From the cell containing the given text, extract its center point as (x, y) coordinate. 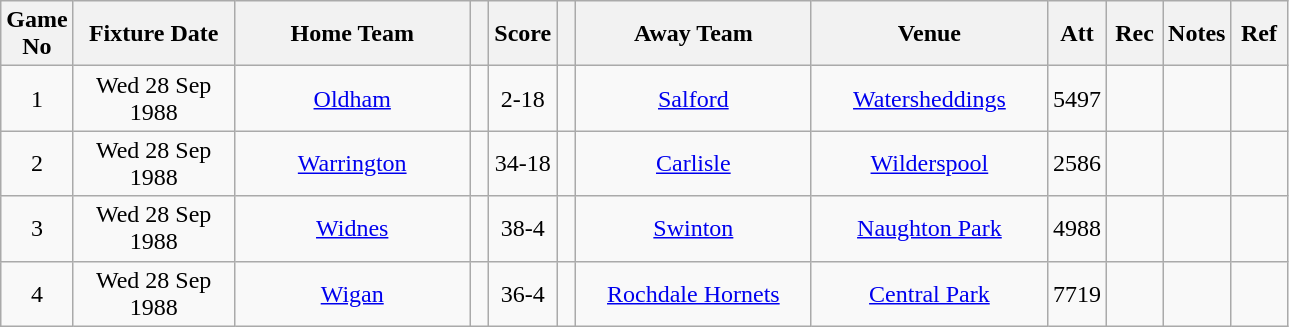
Venue (929, 34)
Oldham (352, 98)
36-4 (523, 294)
Fixture Date (154, 34)
3 (37, 228)
Wigan (352, 294)
Swinton (693, 228)
4988 (1076, 228)
Rec (1135, 34)
2586 (1076, 164)
Away Team (693, 34)
Salford (693, 98)
Central Park (929, 294)
Naughton Park (929, 228)
7719 (1076, 294)
Wilderspool (929, 164)
38-4 (523, 228)
5497 (1076, 98)
Att (1076, 34)
Warrington (352, 164)
34-18 (523, 164)
Widnes (352, 228)
Score (523, 34)
Carlisle (693, 164)
Rochdale Hornets (693, 294)
Watersheddings (929, 98)
Home Team (352, 34)
Game No (37, 34)
4 (37, 294)
1 (37, 98)
Ref (1259, 34)
2-18 (523, 98)
2 (37, 164)
Notes (1197, 34)
